Pinpoint the cell where the given text exists, returning its [x, y] midpoint coordinate. 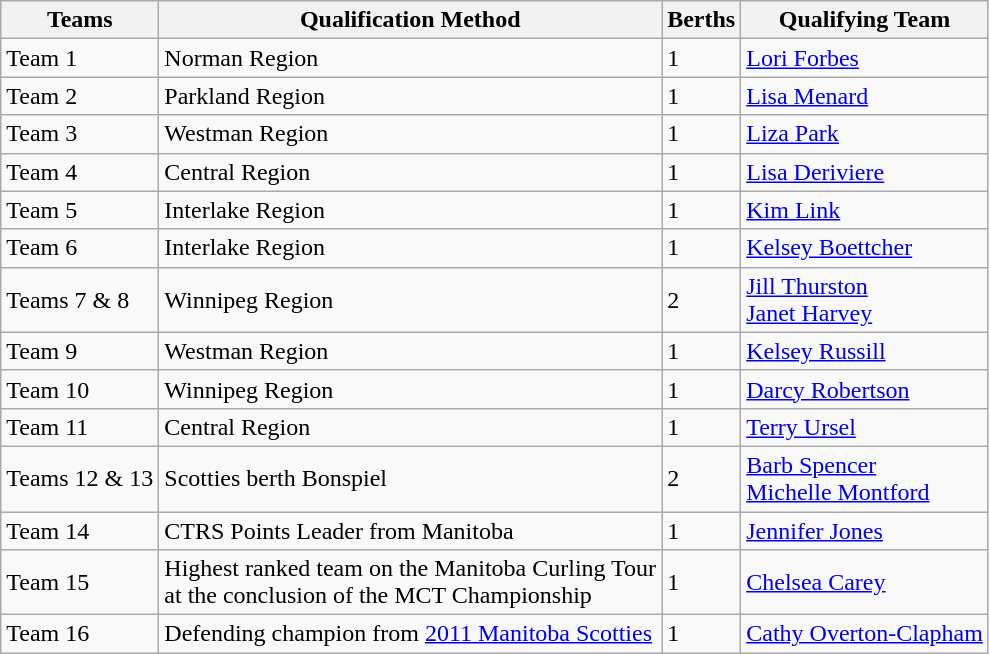
Team 14 [80, 531]
Team 16 [80, 634]
Team 11 [80, 427]
Teams [80, 20]
Liza Park [865, 134]
Team 9 [80, 351]
Scotties berth Bonspiel [410, 478]
Team 6 [80, 248]
Lisa Menard [865, 96]
Barb Spencer Michelle Montford [865, 478]
Jill Thurston Janet Harvey [865, 300]
Berths [702, 20]
Team 10 [80, 389]
Teams 7 & 8 [80, 300]
Team 5 [80, 210]
Chelsea Carey [865, 582]
Team 2 [80, 96]
Team 3 [80, 134]
Team 15 [80, 582]
Kim Link [865, 210]
Norman Region [410, 58]
Lisa Deriviere [865, 172]
Darcy Robertson [865, 389]
Terry Ursel [865, 427]
Kelsey Boettcher [865, 248]
Qualifying Team [865, 20]
Qualification Method [410, 20]
Parkland Region [410, 96]
Highest ranked team on the Manitoba Curling Tour at the conclusion of the MCT Championship [410, 582]
Defending champion from 2011 Manitoba Scotties [410, 634]
Kelsey Russill [865, 351]
CTRS Points Leader from Manitoba [410, 531]
Lori Forbes [865, 58]
Team 4 [80, 172]
Jennifer Jones [865, 531]
Teams 12 & 13 [80, 478]
Cathy Overton-Clapham [865, 634]
Team 1 [80, 58]
